Scan for the cell matching the given text and deliver its (X, Y) coordinate at center. 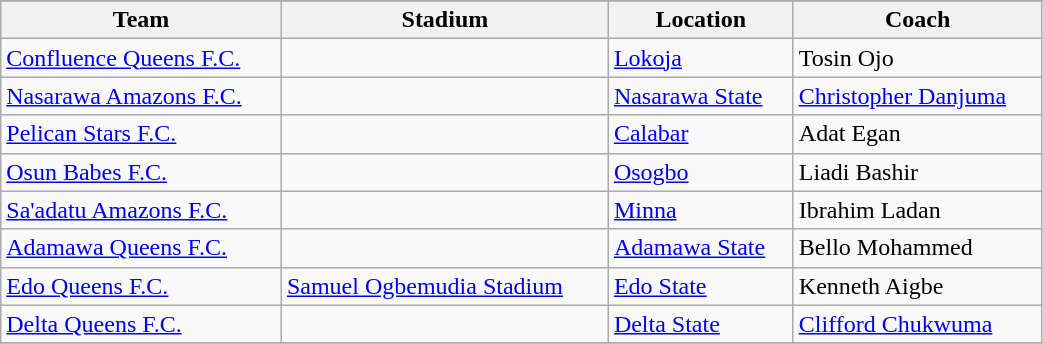
Nasarawa Amazons F.C. (142, 96)
Location (700, 20)
Edo State (700, 286)
Adat Egan (918, 134)
Sa'adatu Amazons F.C. (142, 210)
Tosin Ojo (918, 58)
Christopher Danjuma (918, 96)
Nasarawa State (700, 96)
Osogbo (700, 172)
Edo Queens F.C. (142, 286)
Liadi Bashir (918, 172)
Kenneth Aigbe (918, 286)
Delta Queens F.C. (142, 324)
Confluence Queens F.C. (142, 58)
Adamawa State (700, 248)
Pelican Stars F.C. (142, 134)
Coach (918, 20)
Osun Babes F.C. (142, 172)
Calabar (700, 134)
Bello Mohammed (918, 248)
Ibrahim Ladan (918, 210)
Adamawa Queens F.C. (142, 248)
Team (142, 20)
Minna (700, 210)
Lokoja (700, 58)
Samuel Ogbemudia Stadium (444, 286)
Delta State (700, 324)
Stadium (444, 20)
Clifford Chukwuma (918, 324)
